Detect which cell encompasses the target text, then output its [X, Y] center coordinate. 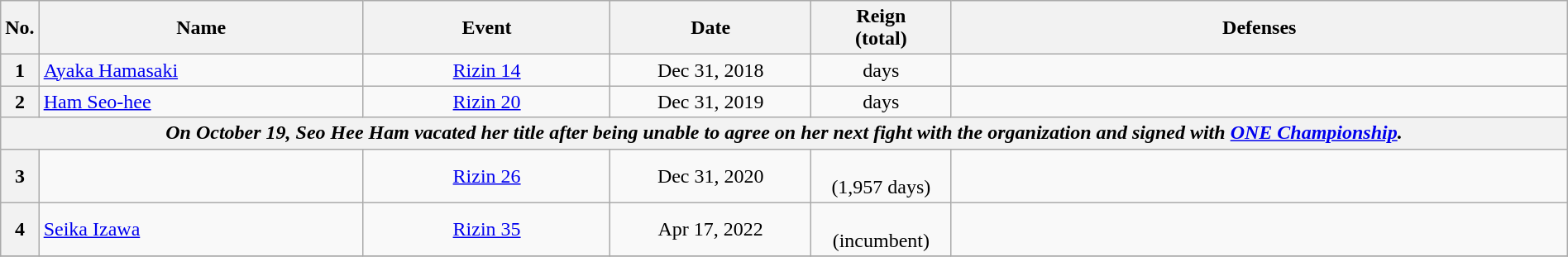
No. [20, 28]
(incumbent) [882, 230]
Seika Izawa [201, 230]
Event [486, 28]
On October 19, Seo Hee Ham vacated her title after being unable to agree on her next fight with the organization and signed with ONE Championship. [784, 133]
Apr 17, 2022 [711, 230]
3 [20, 175]
2 [20, 102]
Dec 31, 2019 [711, 102]
(1,957 days) [882, 175]
Rizin 14 [486, 70]
4 [20, 230]
Date [711, 28]
Rizin 20 [486, 102]
Dec 31, 2018 [711, 70]
Ham Seo-hee [201, 102]
Reign(total) [882, 28]
Rizin 35 [486, 230]
Defenses [1259, 28]
Dec 31, 2020 [711, 175]
Name [201, 28]
1 [20, 70]
Ayaka Hamasaki [201, 70]
Rizin 26 [486, 175]
